Capture the cell that displays the provided text and extract its [x, y] central coordinate. 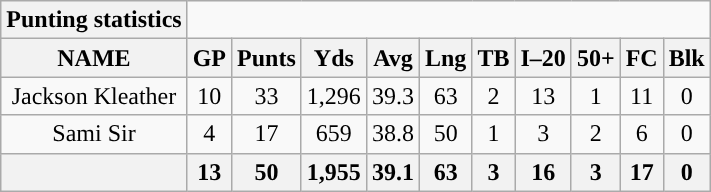
659 [334, 134]
10 [209, 96]
Punting statistics [94, 20]
50+ [596, 58]
4 [209, 134]
16 [543, 172]
39.1 [392, 172]
33 [267, 96]
38.8 [392, 134]
39.3 [392, 96]
6 [642, 134]
Yds [334, 58]
1,296 [334, 96]
Lng [445, 58]
FC [642, 58]
Punts [267, 58]
Sami Sir [94, 134]
TB [494, 58]
Avg [392, 58]
I–20 [543, 58]
1,955 [334, 172]
Blk [686, 58]
NAME [94, 58]
11 [642, 96]
Jackson Kleather [94, 96]
GP [209, 58]
